Pinpoint the cell where the given text exists, returning its (X, Y) midpoint coordinate. 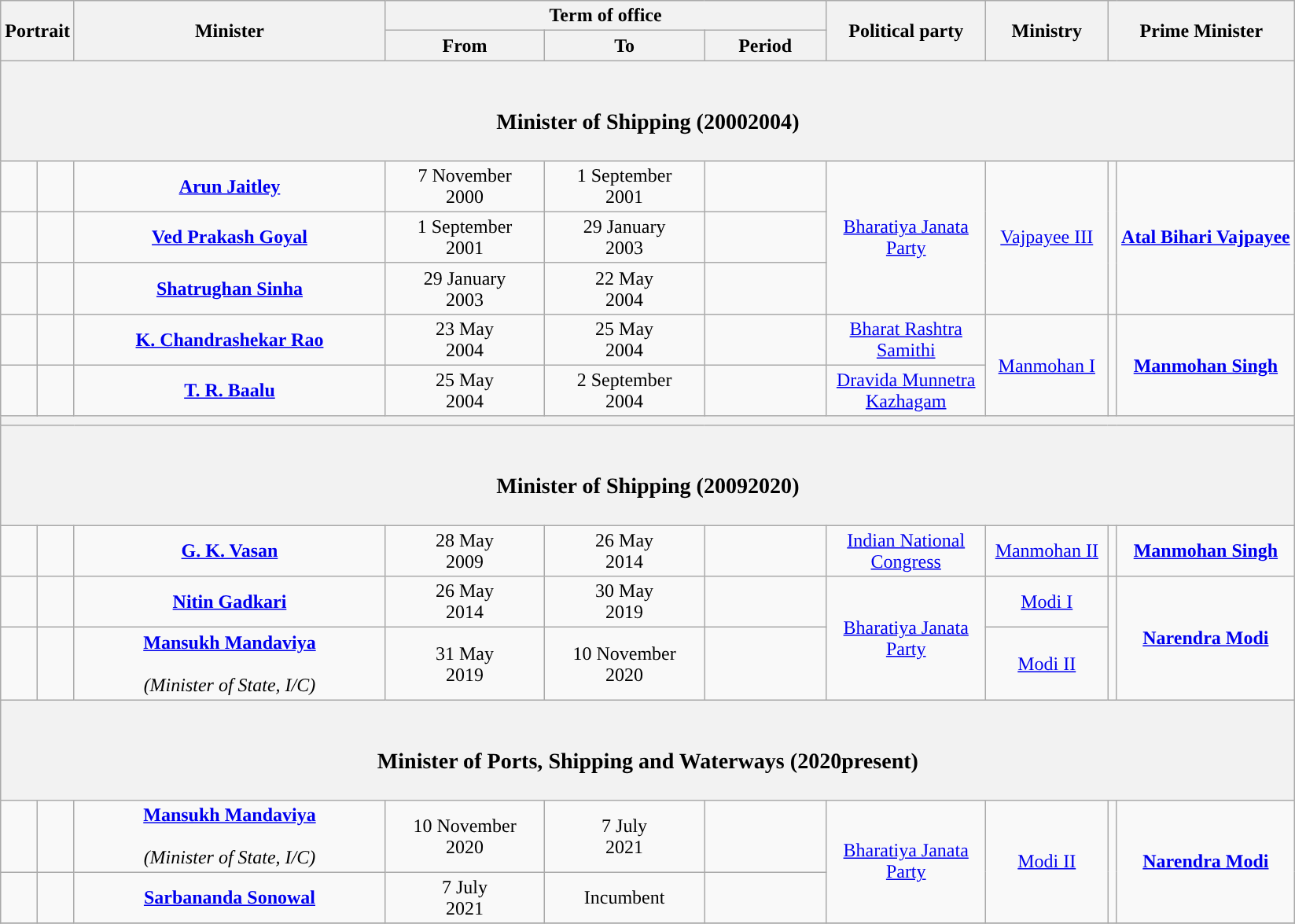
Term of office (605, 16)
Minister (230, 31)
31 May2019 (464, 664)
Bharat Rashtra Samithi (906, 340)
Portrait (38, 31)
Atal Bihari Vajpayee (1206, 237)
Indian National Congress (906, 550)
Nitin Gadkari (230, 602)
Minister of Shipping (20092020) (648, 475)
Modi I (1047, 602)
7 November2000 (464, 186)
Period (766, 46)
Political party (906, 31)
Incumbent (624, 898)
Prime Minister (1201, 31)
Sarbananda Sonowal (230, 898)
Dravida Munnetra Kazhagam (906, 390)
Manmohan I (1047, 365)
To (624, 46)
K. Chandrashekar Rao (230, 340)
Ved Prakash Goyal (230, 237)
From (464, 46)
Ministry (1047, 31)
Manmohan II (1047, 550)
2 September2004 (624, 390)
Shatrughan Sinha (230, 288)
23 May2004 (464, 340)
28 May2009 (464, 550)
Vajpayee III (1047, 237)
G. K. Vasan (230, 550)
Minister of Shipping (20002004) (648, 110)
T. R. Baalu (230, 390)
30 May2019 (624, 602)
22 May2004 (624, 288)
Minister of Ports, Shipping and Waterways (2020present) (648, 750)
Arun Jaitley (230, 186)
